Provide the [x, y] coordinate of the cell's center where the given text is located.  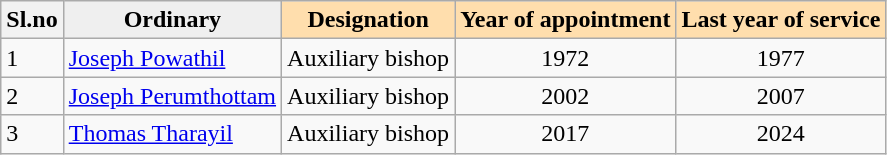
1972 [566, 58]
2024 [781, 134]
2017 [566, 134]
2007 [781, 96]
Ordinary [172, 20]
1 [32, 58]
3 [32, 134]
Joseph Powathil [172, 58]
Year of appointment [566, 20]
Last year of service [781, 20]
Joseph Perumthottam [172, 96]
2002 [566, 96]
Designation [368, 20]
Thomas Tharayil [172, 134]
2 [32, 96]
Sl.no [32, 20]
1977 [781, 58]
